From the cell containing the given text, extract its center point as [X, Y] coordinate. 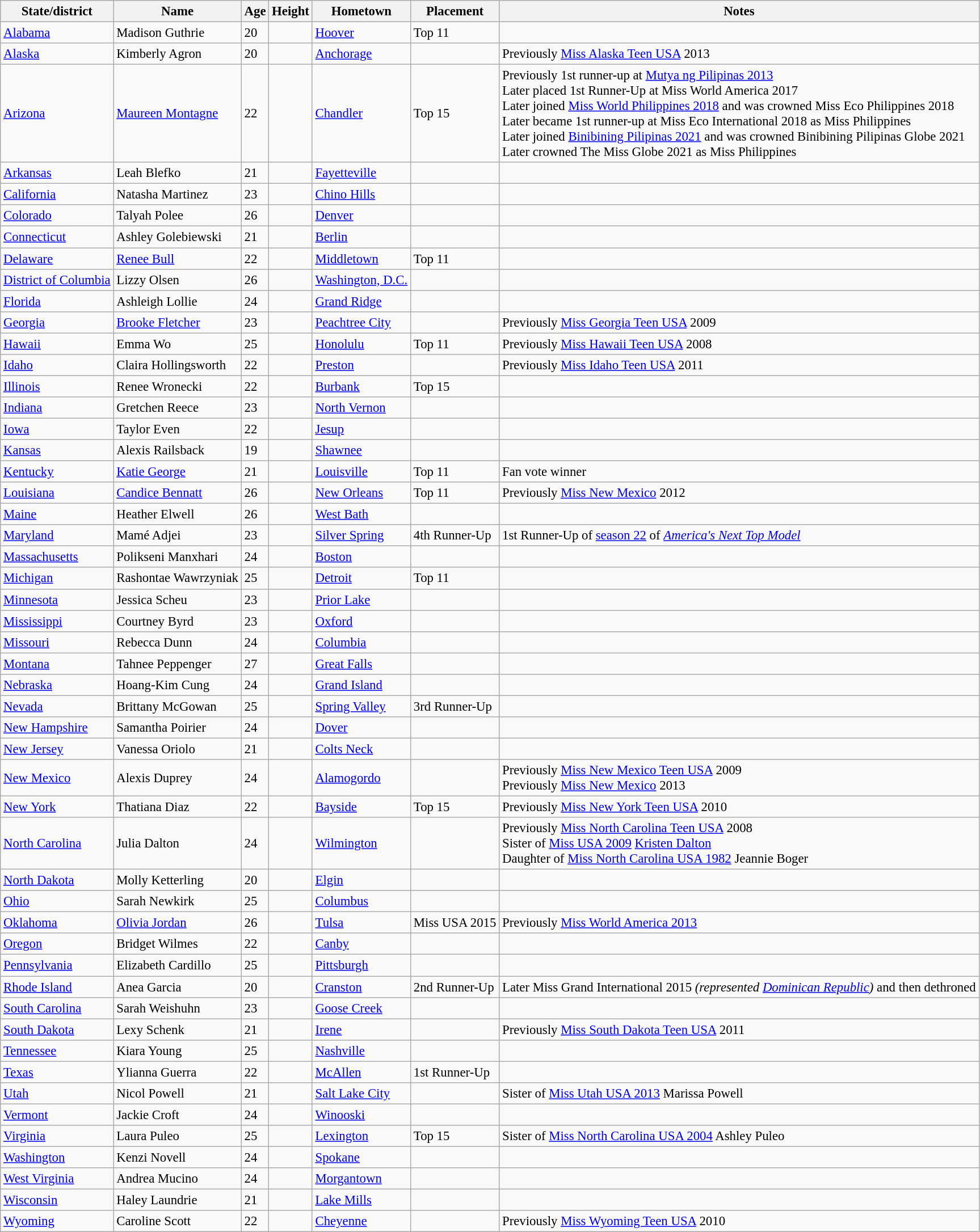
Bayside [361, 807]
Dover [361, 728]
Burbank [361, 386]
District of Columbia [57, 280]
Louisville [361, 472]
Miss USA 2015 [455, 923]
1st Runner-Up [455, 1072]
Washington, D.C. [361, 280]
Candice Bennatt [177, 493]
Brittany McGowan [177, 706]
Previously Miss New Mexico Teen USA 2009Previously Miss New Mexico 2013 [739, 778]
Goose Creek [361, 1008]
Ashley Golebiewski [177, 237]
Pittsburgh [361, 965]
Montana [57, 664]
Florida [57, 301]
Wisconsin [57, 1200]
Columbus [361, 901]
4th Runner-Up [455, 535]
Previously Miss Alaska Teen USA 2013 [739, 54]
Prior Lake [361, 600]
Vermont [57, 1115]
Caroline Scott [177, 1221]
Columbia [361, 642]
Cheyenne [361, 1221]
Berlin [361, 237]
South Dakota [57, 1030]
Andrea Mucino [177, 1179]
New Mexico [57, 778]
West Bath [361, 514]
Leah Blefko [177, 173]
Illinois [57, 386]
Preston [361, 365]
Kenzi Novell [177, 1157]
Utah [57, 1094]
Madison Guthrie [177, 33]
Morgantown [361, 1179]
Brooke Fletcher [177, 322]
Polikseni Manxhari [177, 557]
2nd Runner-Up [455, 987]
Name [177, 11]
Notes [739, 11]
Alexis Railsback [177, 450]
Hoang-Kim Cung [177, 685]
Previously Miss New Mexico 2012 [739, 493]
Hometown [361, 11]
Oxford [361, 621]
Sister of Miss North Carolina USA 2004 Ashley Puleo [739, 1136]
Tennessee [57, 1050]
3rd Runner-Up [455, 706]
Vanessa Oriolo [177, 749]
Hawaii [57, 344]
Gretchen Reece [177, 408]
North Carolina [57, 843]
Grand Island [361, 685]
Michigan [57, 579]
Previously Miss Idaho Teen USA 2011 [739, 365]
Claira Hollingsworth [177, 365]
Bridget Wilmes [177, 944]
Alabama [57, 33]
Nebraska [57, 685]
Anchorage [361, 54]
Mississippi [57, 621]
Georgia [57, 322]
Tahnee Peppenger [177, 664]
1st Runner-Up of season 22 of America's Next Top Model [739, 535]
Sister of Miss Utah USA 2013 Marissa Powell [739, 1094]
North Vernon [361, 408]
New Jersey [57, 749]
Tulsa [361, 923]
Lexington [361, 1136]
Irene [361, 1030]
Molly Ketterling [177, 880]
New Hampshire [57, 728]
Boston [361, 557]
Rhode Island [57, 987]
New Orleans [361, 493]
Later Miss Grand International 2015 (represented Dominican Republic) and then dethroned [739, 987]
Iowa [57, 429]
North Dakota [57, 880]
Mamé Adjei [177, 535]
Sarah Newkirk [177, 901]
Maine [57, 514]
West Virginia [57, 1179]
Maryland [57, 535]
Alamogordo [361, 778]
Silver Spring [361, 535]
Denver [361, 216]
Previously Miss Wyoming Teen USA 2010 [739, 1221]
Nashville [361, 1050]
Placement [455, 11]
Renee Bull [177, 259]
Louisiana [57, 493]
Arizona [57, 113]
Renee Wronecki [177, 386]
Natasha Martinez [177, 195]
Oregon [57, 944]
Taylor Even [177, 429]
Emma Wo [177, 344]
Missouri [57, 642]
State/district [57, 11]
Arkansas [57, 173]
Elgin [361, 880]
Anea Garcia [177, 987]
Virginia [57, 1136]
Rebecca Dunn [177, 642]
Canby [361, 944]
Olivia Jordan [177, 923]
Colts Neck [361, 749]
Haley Laundrie [177, 1200]
Cranston [361, 987]
Winooski [361, 1115]
Pennsylvania [57, 965]
Wilmington [361, 843]
Samantha Poirier [177, 728]
Lizzy Olsen [177, 280]
Texas [57, 1072]
Fan vote winner [739, 472]
New York [57, 807]
Detroit [361, 579]
Connecticut [57, 237]
Kimberly Agron [177, 54]
Thatiana Diaz [177, 807]
Ohio [57, 901]
Talyah Polee [177, 216]
Heather Elwell [177, 514]
Chandler [361, 113]
Spring Valley [361, 706]
Peachtree City [361, 322]
Kansas [57, 450]
Previously Miss Hawaii Teen USA 2008 [739, 344]
Kentucky [57, 472]
Grand Ridge [361, 301]
Previously Miss Georgia Teen USA 2009 [739, 322]
Hoover [361, 33]
27 [255, 664]
Jessica Scheu [177, 600]
Salt Lake City [361, 1094]
McAllen [361, 1072]
Age [255, 11]
Nicol Powell [177, 1094]
Oklahoma [57, 923]
Elizabeth Cardillo [177, 965]
Chino Hills [361, 195]
Delaware [57, 259]
Sarah Weishuhn [177, 1008]
Height [291, 11]
Spokane [361, 1157]
19 [255, 450]
Washington [57, 1157]
Middletown [361, 259]
Kiara Young [177, 1050]
Idaho [57, 365]
Ylianna Guerra [177, 1072]
Previously Miss World America 2013 [739, 923]
Lexy Schenk [177, 1030]
Indiana [57, 408]
Nevada [57, 706]
Previously Miss South Dakota Teen USA 2011 [739, 1030]
Wyoming [57, 1221]
Katie George [177, 472]
Previously Miss New York Teen USA 2010 [739, 807]
Alexis Duprey [177, 778]
Jesup [361, 429]
Rashontae Wawrzyniak [177, 579]
Alaska [57, 54]
Ashleigh Lollie [177, 301]
Previously Miss North Carolina Teen USA 2008Sister of Miss USA 2009 Kristen DaltonDaughter of Miss North Carolina USA 1982 Jeannie Boger [739, 843]
Colorado [57, 216]
Massachusetts [57, 557]
Laura Puleo [177, 1136]
Maureen Montagne [177, 113]
Jackie Croft [177, 1115]
Great Falls [361, 664]
California [57, 195]
Courtney Byrd [177, 621]
Lake Mills [361, 1200]
Honolulu [361, 344]
Julia Dalton [177, 843]
South Carolina [57, 1008]
Shawnee [361, 450]
Fayetteville [361, 173]
Minnesota [57, 600]
